Find where the given text appears and provide that cell's center as [X, Y] coordinate. 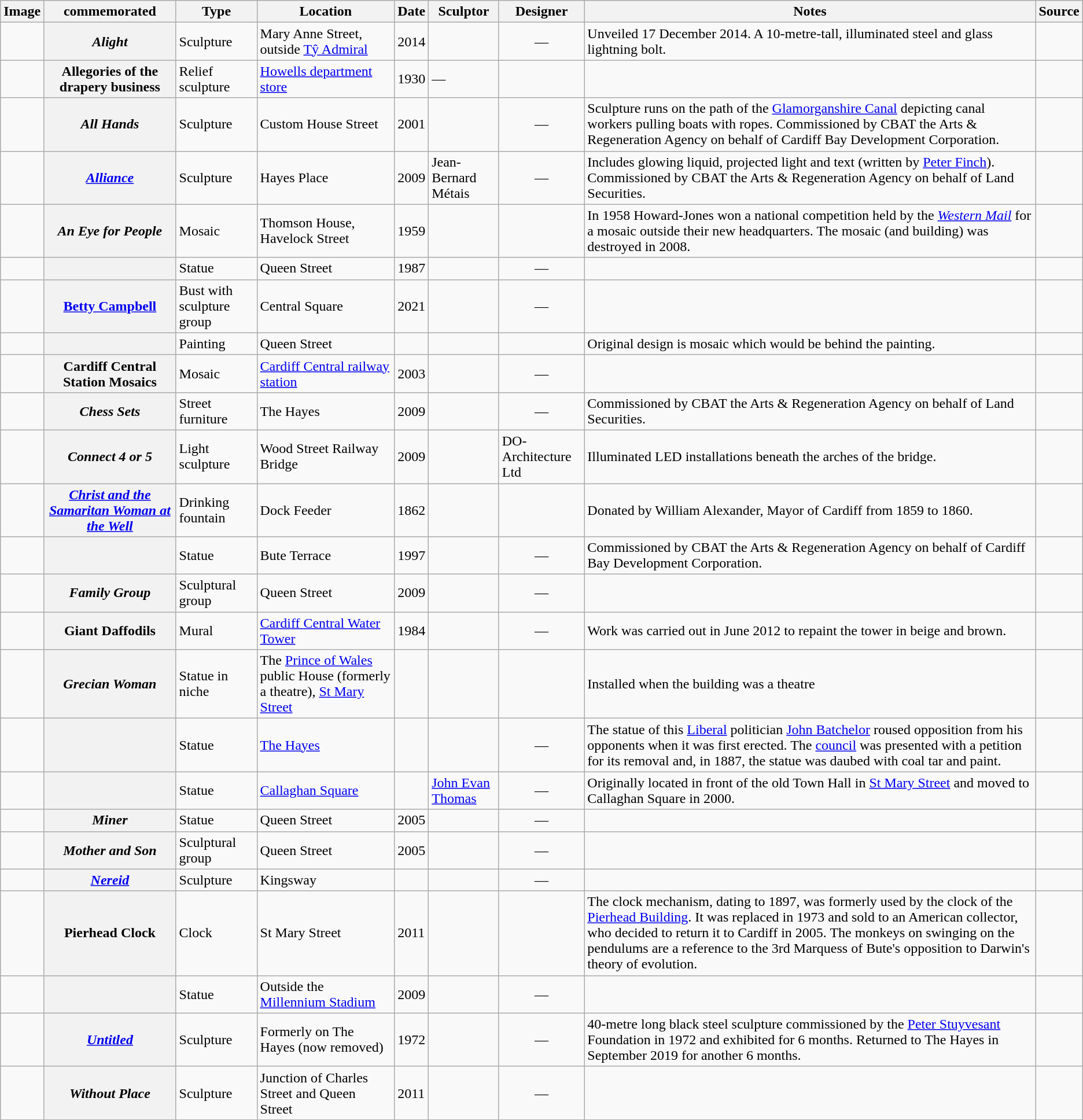
commemorated [110, 12]
Donated by William Alexander, Mayor of Cardiff from 1859 to 1860. [810, 510]
An Eye for People [110, 231]
Connect 4 or 5 [110, 456]
Painting [216, 344]
Originally located in front of the old Town Hall in St Mary Street and moved to Callaghan Square in 2000. [810, 790]
Designer [541, 12]
Callaghan Square [326, 790]
DO-Architecture Ltd [541, 456]
Relief sculpture [216, 79]
Bust with sculpture group [216, 306]
Sculptor [464, 12]
Junction of Charles Street and Queen Street [326, 1093]
Kingsway [326, 880]
Jean-Bernard Métais [464, 178]
Image [22, 12]
Without Place [110, 1093]
Allegories of the drapery business [110, 79]
1959 [412, 231]
Commissioned by CBAT the Arts & Regeneration Agency on behalf of Land Securities. [810, 411]
Miner [110, 820]
Giant Daffodils [110, 631]
Alight [110, 42]
Hayes Place [326, 178]
Chess Sets [110, 411]
John Evan Thomas [464, 790]
Commissioned by CBAT the Arts & Regeneration Agency on behalf of Cardiff Bay Development Corporation. [810, 555]
Howells department store [326, 79]
Mary Anne Street, outside Tŷ Admiral [326, 42]
1987 [412, 268]
Family Group [110, 594]
Betty Campbell [110, 306]
Cardiff Central railway station [326, 374]
Mother and Son [110, 850]
Cardiff Central Water Tower [326, 631]
Clock [216, 933]
2014 [412, 42]
Drinking fountain [216, 510]
St Mary Street [326, 933]
Unveiled 17 December 2014. A 10-metre-tall, illuminated steel and glass lightning bolt. [810, 42]
Type [216, 12]
Illuminated LED installations beneath the arches of the bridge. [810, 456]
Street furniture [216, 411]
Location [326, 12]
Pierhead Clock [110, 933]
Mural [216, 631]
1930 [412, 79]
Light sculpture [216, 456]
Christ and the Samaritan Woman at the Well [110, 510]
Cardiff Central Station Mosaics [110, 374]
Dock Feeder [326, 510]
The Prince of Wales public House (formerly a theatre), St Mary Street [326, 684]
Statue in niche [216, 684]
Original design is mosaic which would be behind the painting. [810, 344]
1862 [412, 510]
Alliance [110, 178]
Wood Street Railway Bridge [326, 456]
Thomson House, Havelock Street [326, 231]
1984 [412, 631]
Outside the Millennium Stadium [326, 994]
2001 [412, 124]
Date [412, 12]
Grecian Woman [110, 684]
Work was carried out in June 2012 to repaint the tower in beige and brown. [810, 631]
All Hands [110, 124]
2003 [412, 374]
Untitled [110, 1040]
Formerly on The Hayes (now removed) [326, 1040]
Notes [810, 12]
Source [1059, 12]
1997 [412, 555]
2021 [412, 306]
1972 [412, 1040]
Nereid [110, 880]
Custom House Street [326, 124]
Installed when the building was a theatre [810, 684]
Bute Terrace [326, 555]
Central Square [326, 306]
